Pinpoint the cell where the given text exists, returning its [X, Y] midpoint coordinate. 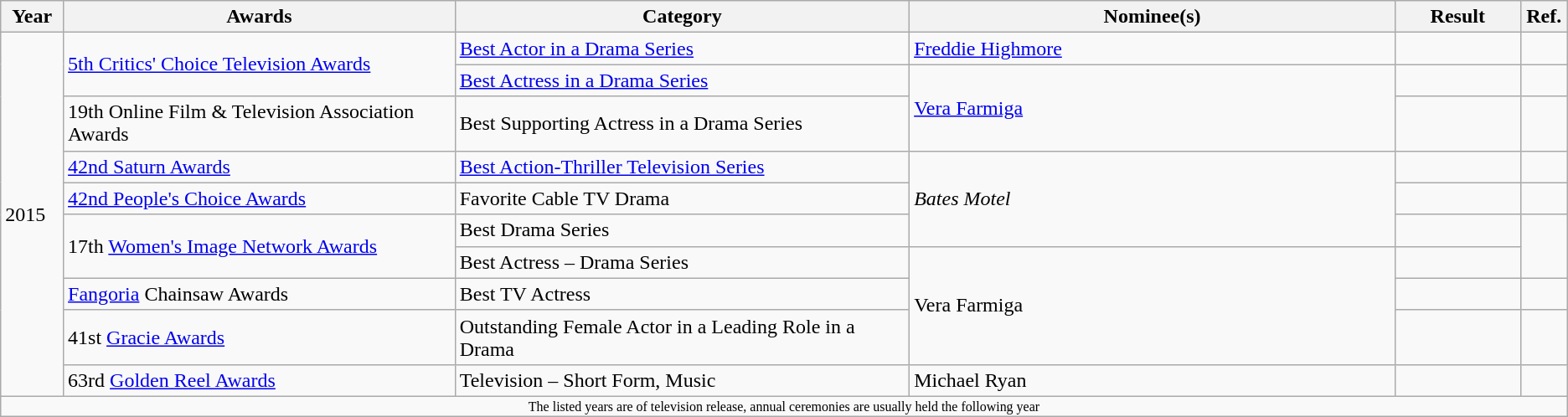
Nominee(s) [1153, 17]
2015 [32, 214]
Best TV Actress [682, 294]
Ref. [1544, 17]
63rd Golden Reel Awards [260, 380]
19th Online Film & Television Association Awards [260, 124]
Bates Motel [1153, 198]
17th Women's Image Network Awards [260, 246]
Best Supporting Actress in a Drama Series [682, 124]
Michael Ryan [1153, 380]
42nd Saturn Awards [260, 167]
Category [682, 17]
Favorite Cable TV Drama [682, 198]
42nd People's Choice Awards [260, 198]
Best Actress in a Drama Series [682, 80]
Best Actress – Drama Series [682, 262]
Result [1457, 17]
Awards [260, 17]
Television – Short Form, Music [682, 380]
5th Critics' Choice Television Awards [260, 64]
Best Actor in a Drama Series [682, 49]
41st Gracie Awards [260, 337]
Year [32, 17]
Outstanding Female Actor in a Leading Role in a Drama [682, 337]
The listed years are of television release, annual ceremonies are usually held the following year [784, 406]
Fangoria Chainsaw Awards [260, 294]
Best Action-Thriller Television Series [682, 167]
Freddie Highmore [1153, 49]
Best Drama Series [682, 230]
